Detect which cell encompasses the target text, then output its (X, Y) center coordinate. 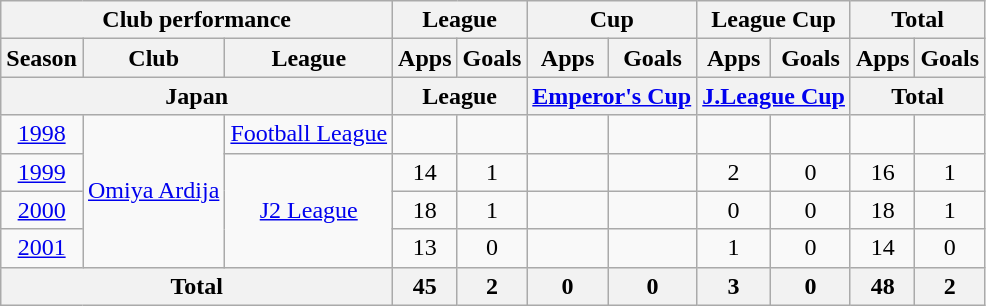
J.League Cup (774, 96)
48 (882, 286)
League Cup (774, 20)
16 (882, 172)
Season (42, 58)
J2 League (309, 210)
45 (425, 286)
Cup (612, 20)
2001 (42, 248)
Club performance (197, 20)
1998 (42, 134)
Football League (309, 134)
1999 (42, 172)
Club (153, 58)
2000 (42, 210)
3 (734, 286)
Emperor's Cup (612, 96)
13 (425, 248)
Japan (197, 96)
Omiya Ardija (153, 191)
